Locate the cell with the specified text and output its [x, y] center coordinate. 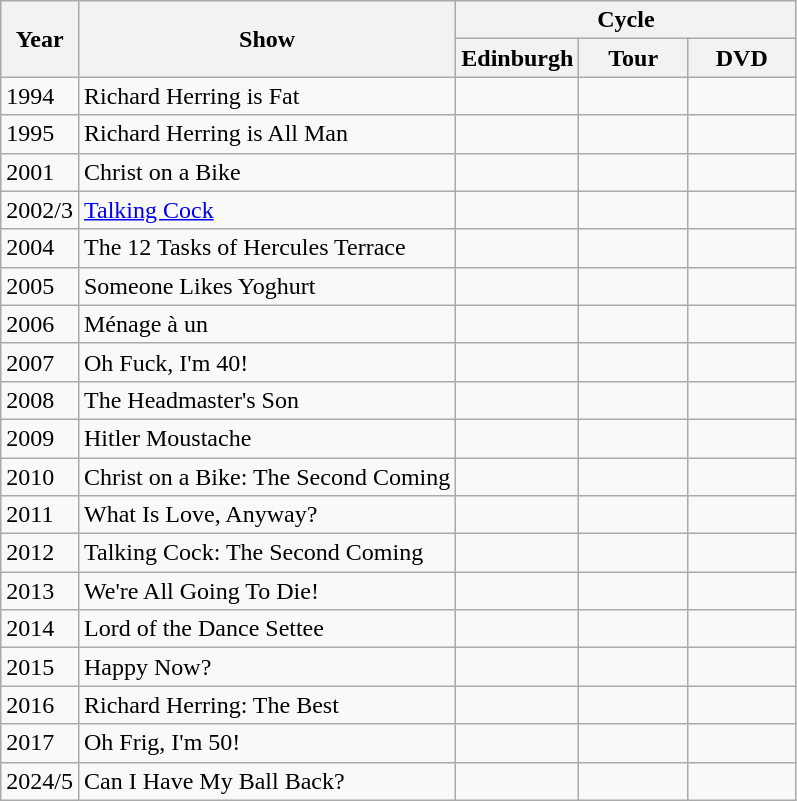
Ménage à un [266, 324]
What Is Love, Anyway? [266, 515]
Show [266, 39]
2012 [40, 553]
2011 [40, 515]
2007 [40, 362]
The Headmaster's Son [266, 400]
2002/3 [40, 210]
Oh Fuck, I'm 40! [266, 362]
Hitler Moustache [266, 438]
Can I Have My Ball Back? [266, 781]
Oh Frig, I'm 50! [266, 743]
Someone Likes Yoghurt [266, 286]
2015 [40, 667]
2010 [40, 477]
1994 [40, 96]
1995 [40, 134]
Lord of the Dance Settee [266, 629]
DVD [742, 58]
Tour [634, 58]
Talking Cock [266, 210]
Talking Cock: The Second Coming [266, 553]
Richard Herring is All Man [266, 134]
The 12 Tasks of Hercules Terrace [266, 248]
2006 [40, 324]
Cycle [626, 20]
2016 [40, 705]
Year [40, 39]
2005 [40, 286]
2024/5 [40, 781]
We're All Going To Die! [266, 591]
2014 [40, 629]
Happy Now? [266, 667]
2013 [40, 591]
Richard Herring is Fat [266, 96]
2009 [40, 438]
2004 [40, 248]
2017 [40, 743]
Richard Herring: The Best [266, 705]
Edinburgh [518, 58]
Christ on a Bike [266, 172]
2008 [40, 400]
Christ on a Bike: The Second Coming [266, 477]
2001 [40, 172]
